Pinpoint the cell where the given text exists, returning its [x, y] midpoint coordinate. 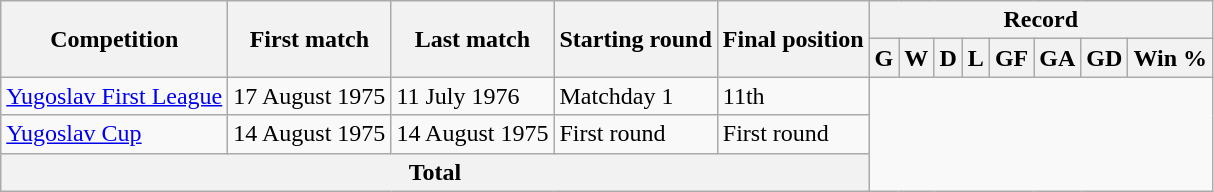
17 August 1975 [310, 96]
Yugoslav First League [114, 96]
Matchday 1 [636, 96]
W [916, 58]
L [976, 58]
11th [793, 96]
11 July 1976 [472, 96]
Total [435, 172]
Record [1040, 20]
G [884, 58]
Final position [793, 39]
Starting round [636, 39]
GF [1011, 58]
Competition [114, 39]
GD [1104, 58]
Win % [1170, 58]
First match [310, 39]
Yugoslav Cup [114, 134]
GA [1058, 58]
Last match [472, 39]
D [948, 58]
